Output the (X, Y) coordinate of the center of the cell containing the given text.  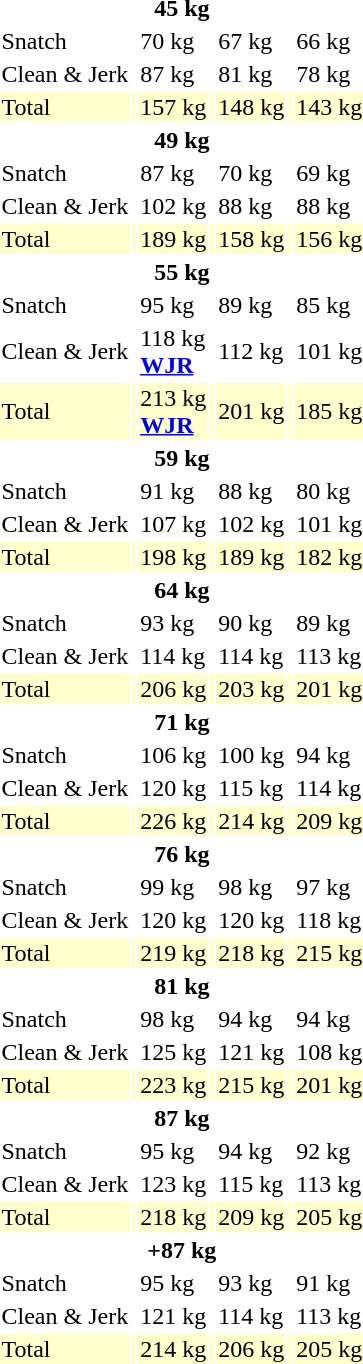
158 kg (252, 239)
223 kg (174, 1085)
125 kg (174, 1052)
157 kg (174, 107)
99 kg (174, 887)
201 kg (252, 412)
118 kgWJR (174, 352)
89 kg (252, 305)
219 kg (174, 953)
123 kg (174, 1184)
213 kgWJR (174, 412)
81 kg (252, 74)
107 kg (174, 524)
67 kg (252, 41)
203 kg (252, 689)
90 kg (252, 623)
215 kg (252, 1085)
112 kg (252, 352)
91 kg (174, 491)
226 kg (174, 821)
106 kg (174, 755)
148 kg (252, 107)
209 kg (252, 1217)
198 kg (174, 557)
100 kg (252, 755)
